Output the [X, Y] coordinate of the center of the cell containing the given text.  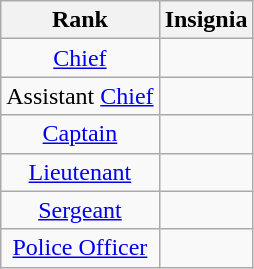
Sergeant [80, 210]
Police Officer [80, 248]
Rank [80, 20]
Assistant Chief [80, 96]
Chief [80, 58]
Captain [80, 134]
Insignia [206, 20]
Lieutenant [80, 172]
